From the cell containing the given text, extract its center point as [X, Y] coordinate. 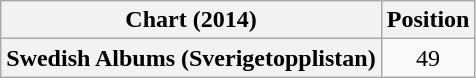
49 [428, 58]
Chart (2014) [191, 20]
Swedish Albums (Sverigetopplistan) [191, 58]
Position [428, 20]
